Scan for the cell matching the given text and deliver its [x, y] coordinate at center. 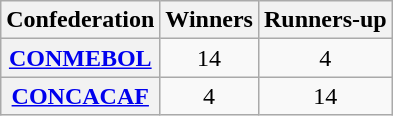
CONMEBOL [80, 58]
Confederation [80, 20]
CONCACAF [80, 96]
Runners-up [325, 20]
Winners [210, 20]
